Return [x, y] of the center of cell containing provided text 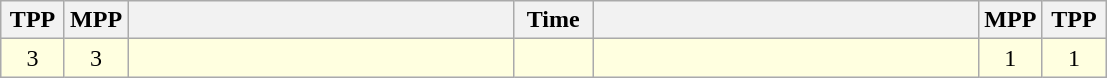
Time [554, 20]
